Find where the given text appears and provide that cell's center as (X, Y) coordinate. 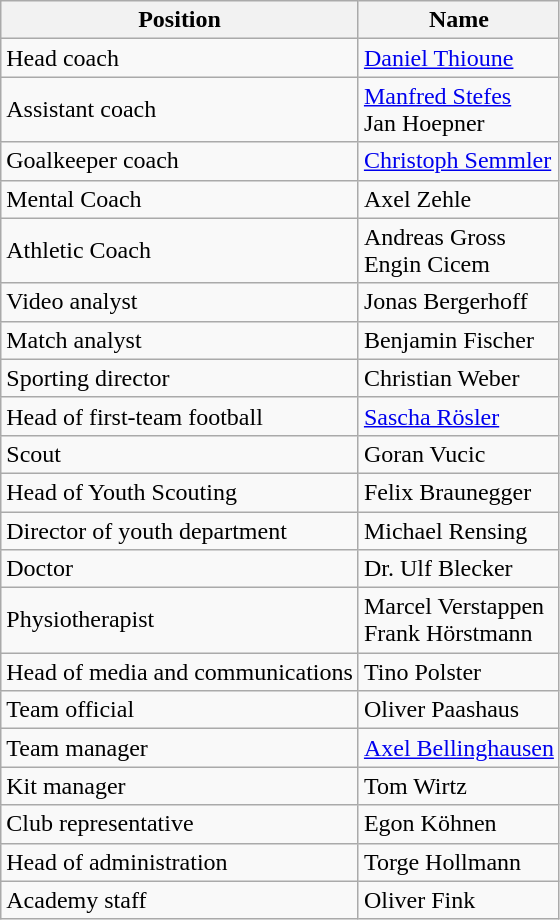
Physiotherapist (180, 620)
Doctor (180, 569)
Video analyst (180, 302)
Marcel Verstappen Frank Hörstmann (458, 620)
Head of media and communications (180, 672)
Jonas Bergerhoff (458, 302)
Director of youth department (180, 531)
Scout (180, 454)
Egon Köhnen (458, 824)
Kit manager (180, 786)
Team official (180, 710)
Goran Vucic (458, 454)
Match analyst (180, 340)
Oliver Fink (458, 900)
Name (458, 20)
Head of Youth Scouting (180, 492)
Tom Wirtz (458, 786)
Christoph Semmler (458, 161)
Michael Rensing (458, 531)
Head coach (180, 58)
Head of first-team football (180, 416)
Axel Zehle (458, 199)
Goalkeeper coach (180, 161)
Sporting director (180, 378)
Christian Weber (458, 378)
Sascha Rösler (458, 416)
Manfred Stefes Jan Hoepner (458, 110)
Andreas Gross Engin Cicem (458, 250)
Team manager (180, 748)
Torge Hollmann (458, 862)
Axel Bellinghausen (458, 748)
Felix Braunegger (458, 492)
Benjamin Fischer (458, 340)
Head of administration (180, 862)
Daniel Thioune (458, 58)
Dr. Ulf Blecker (458, 569)
Tino Polster (458, 672)
Mental Coach (180, 199)
Academy staff (180, 900)
Club representative (180, 824)
Position (180, 20)
Assistant coach (180, 110)
Oliver Paashaus (458, 710)
Athletic Coach (180, 250)
